Identify which cell holds the provided text, then report its (X, Y) central coordinate. 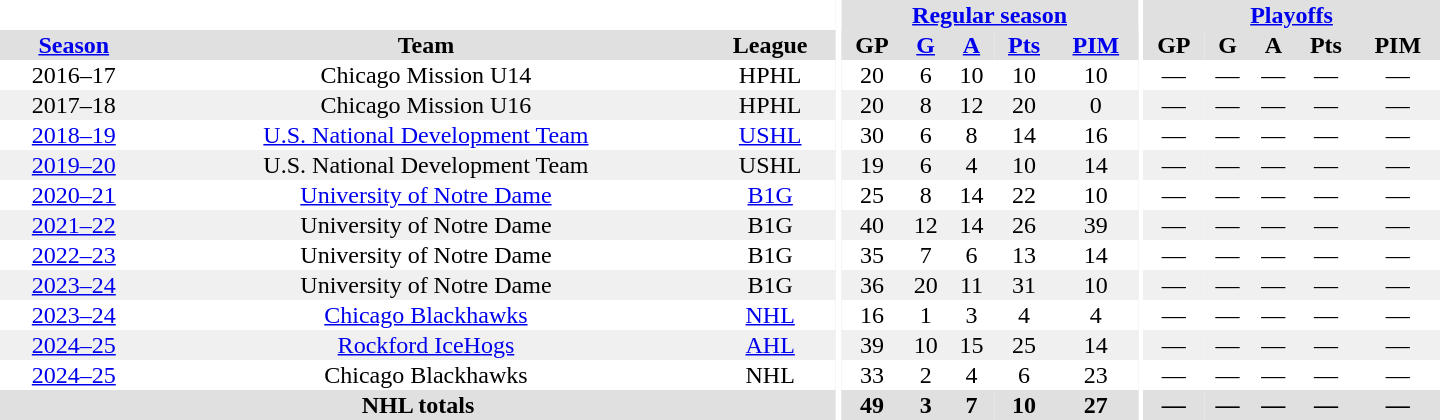
40 (872, 225)
31 (1024, 285)
27 (1096, 405)
League (770, 45)
2017–18 (74, 105)
Playoffs (1292, 15)
2 (926, 375)
15 (972, 345)
2021–22 (74, 225)
11 (972, 285)
33 (872, 375)
2018–19 (74, 135)
Rockford IceHogs (426, 345)
2020–21 (74, 195)
2019–20 (74, 165)
36 (872, 285)
0 (1096, 105)
Chicago Mission U14 (426, 75)
AHL (770, 345)
Team (426, 45)
1 (926, 315)
Chicago Mission U16 (426, 105)
19 (872, 165)
49 (872, 405)
13 (1024, 255)
NHL totals (418, 405)
30 (872, 135)
22 (1024, 195)
35 (872, 255)
Regular season (990, 15)
23 (1096, 375)
2022–23 (74, 255)
26 (1024, 225)
2016–17 (74, 75)
Season (74, 45)
